Return the [x, y] coordinate for the center point of the cell that contains the specified text.  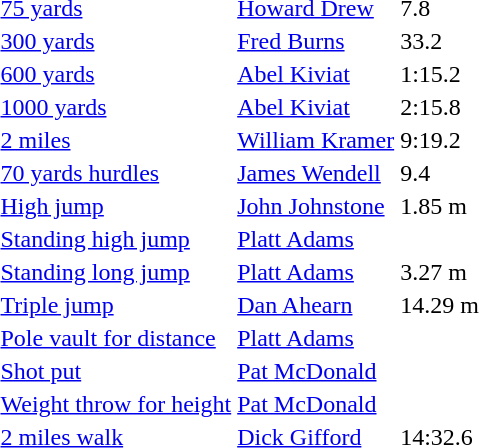
John Johnstone [316, 206]
Dan Ahearn [316, 305]
James Wendell [316, 173]
Fred Burns [316, 41]
William Kramer [316, 140]
